Provide the [X, Y] coordinate of the cell's center where the given text is located.  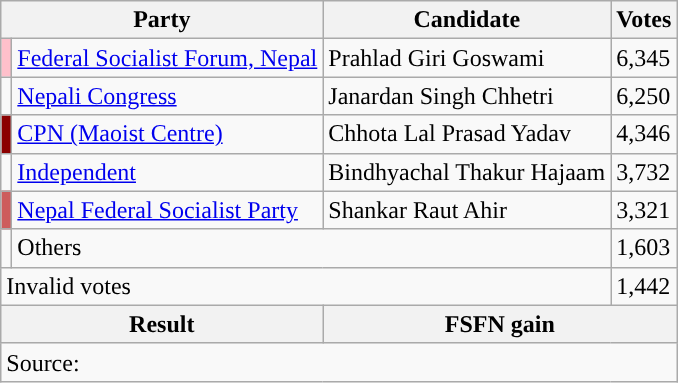
FSFN gain [500, 324]
1,603 [644, 248]
CPN (Maoist Centre) [168, 134]
Result [162, 324]
Invalid votes [306, 286]
Prahlad Giri Goswami [467, 58]
Janardan Singh Chhetri [467, 96]
Others [312, 248]
Candidate [467, 20]
6,345 [644, 58]
Nepal Federal Socialist Party [168, 210]
Chhota Lal Prasad Yadav [467, 134]
Nepali Congress [168, 96]
3,321 [644, 210]
Votes [644, 20]
Shankar Raut Ahir [467, 210]
Federal Socialist Forum, Nepal [168, 58]
Independent [168, 172]
Party [162, 20]
4,346 [644, 134]
1,442 [644, 286]
Bindhyachal Thakur Hajaam [467, 172]
3,732 [644, 172]
Source: [339, 362]
6,250 [644, 96]
